For the text-containing cell, return its midpoint in (X, Y) coordinate format. 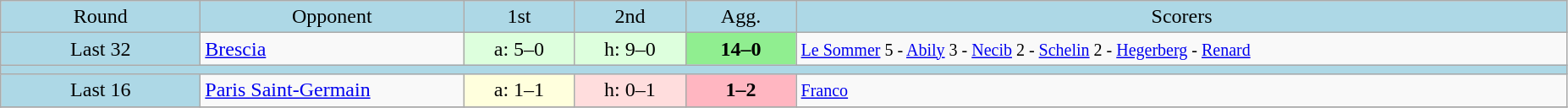
14–0 (741, 49)
h: 9–0 (630, 49)
2nd (630, 17)
1–2 (741, 90)
Le Sommer 5 - Abily 3 - Necib 2 - Schelin 2 - Hegerberg - Renard (1181, 49)
1st (520, 17)
Paris Saint-Germain (332, 90)
Last 16 (101, 90)
Franco (1181, 90)
h: 0–1 (630, 90)
Agg. (741, 17)
Last 32 (101, 49)
Round (101, 17)
Scorers (1181, 17)
Opponent (332, 17)
Brescia (332, 49)
a: 5–0 (520, 49)
a: 1–1 (520, 90)
